Search for the cell housing the specified text and yield its (x, y) center coordinate. 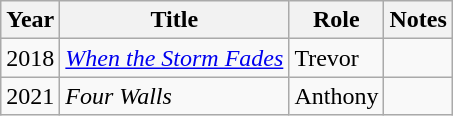
Role (336, 20)
2018 (30, 58)
Trevor (336, 58)
When the Storm Fades (174, 58)
Title (174, 20)
Notes (418, 20)
2021 (30, 96)
Year (30, 20)
Four Walls (174, 96)
Anthony (336, 96)
